Extract the (x, y) coordinate from the center of the cell holding the provided text.  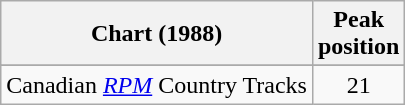
Chart (1988) (157, 34)
21 (358, 85)
Canadian RPM Country Tracks (157, 85)
Peakposition (358, 34)
